Output the [X, Y] coordinate of the center of the cell containing the given text.  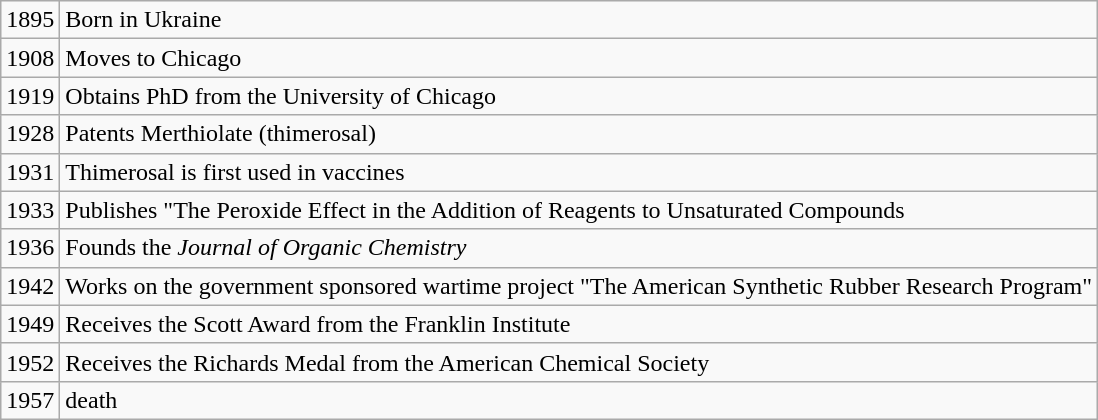
1931 [30, 172]
1919 [30, 96]
1936 [30, 248]
1895 [30, 20]
Obtains PhD from the University of Chicago [579, 96]
1952 [30, 362]
Receives the Scott Award from the Franklin Institute [579, 324]
Publishes "The Peroxide Effect in the Addition of Reagents to Unsaturated Compounds [579, 210]
death [579, 400]
1957 [30, 400]
1933 [30, 210]
1942 [30, 286]
Born in Ukraine [579, 20]
1949 [30, 324]
Moves to Chicago [579, 58]
1928 [30, 134]
Patents Merthiolate (thimerosal) [579, 134]
Works on the government sponsored wartime project "The American Synthetic Rubber Research Program" [579, 286]
Founds the Journal of Organic Chemistry [579, 248]
1908 [30, 58]
Receives the Richards Medal from the American Chemical Society [579, 362]
Thimerosal is first used in vaccines [579, 172]
